Detect which cell encompasses the target text, then output its (X, Y) center coordinate. 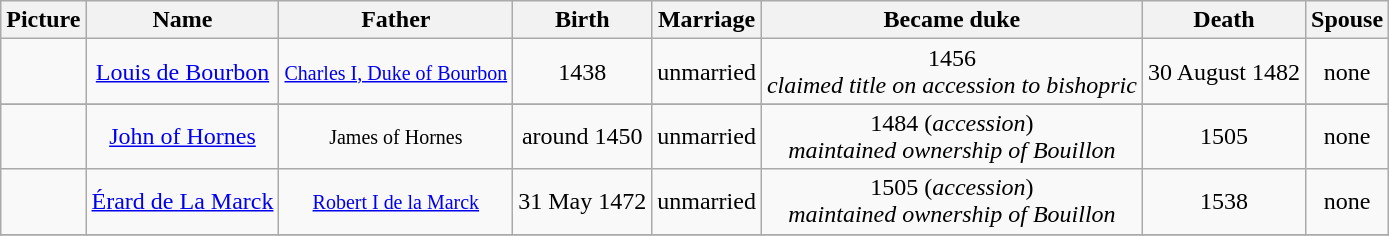
1456claimed title on accession to bishopric (952, 72)
1538 (1224, 202)
around 1450 (582, 136)
Death (1224, 20)
James of Hornes (396, 136)
1505 (1224, 136)
Charles I, Duke of Bourbon (396, 72)
Spouse (1348, 20)
Father (396, 20)
1484 (accession)maintained ownership of Bouillon (952, 136)
Birth (582, 20)
Picture (44, 20)
31 May 1472 (582, 202)
Louis de Bourbon (182, 72)
30 August 1482 (1224, 72)
John of Hornes (182, 136)
Name (182, 20)
Became duke (952, 20)
1505 (accession)maintained ownership of Bouillon (952, 202)
1438 (582, 72)
Robert I de la Marck (396, 202)
Marriage (707, 20)
Érard de La Marck (182, 202)
